Scan for the cell matching the given text and deliver its (X, Y) coordinate at center. 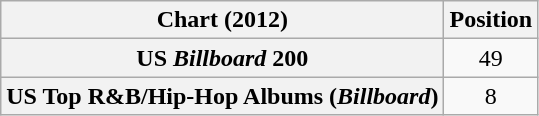
US Top R&B/Hip-Hop Albums (Billboard) (222, 96)
49 (491, 58)
Chart (2012) (222, 20)
US Billboard 200 (222, 58)
8 (491, 96)
Position (491, 20)
